Search for the cell housing the specified text and yield its [x, y] center coordinate. 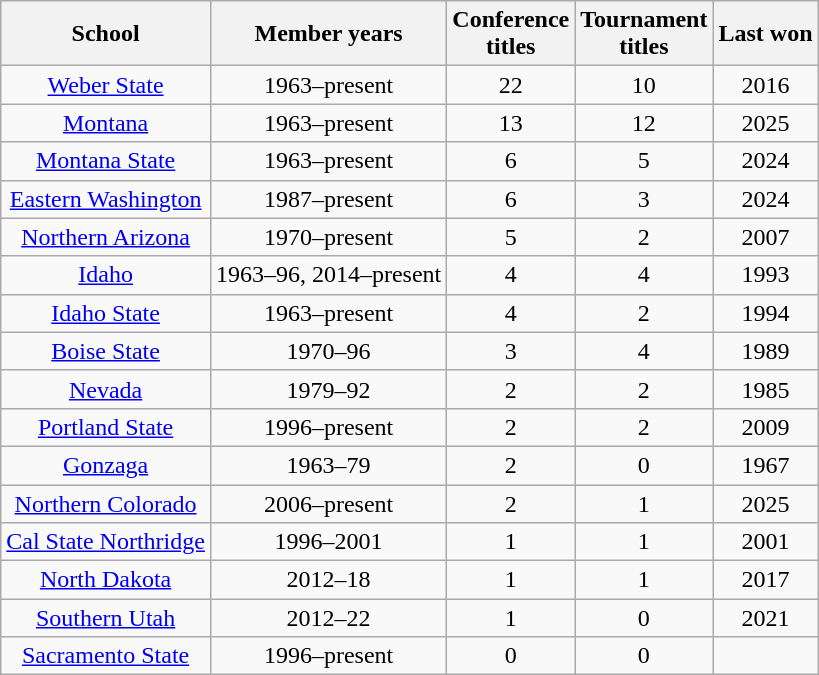
School [106, 34]
12 [644, 123]
13 [511, 123]
2016 [766, 85]
2021 [766, 618]
10 [644, 85]
1987–present [328, 199]
1970–96 [328, 351]
Sacramento State [106, 656]
Montana State [106, 161]
Last won [766, 34]
Boise State [106, 351]
Portland State [106, 427]
1967 [766, 465]
Idaho [106, 275]
Weber State [106, 85]
North Dakota [106, 580]
Eastern Washington [106, 199]
Conferencetitles [511, 34]
Southern Utah [106, 618]
Montana [106, 123]
Member years [328, 34]
2017 [766, 580]
Nevada [106, 389]
22 [511, 85]
1993 [766, 275]
1985 [766, 389]
Gonzaga [106, 465]
1989 [766, 351]
2001 [766, 542]
1963–79 [328, 465]
1996–2001 [328, 542]
1963–96, 2014–present [328, 275]
2006–present [328, 503]
Tournamenttitles [644, 34]
Northern Colorado [106, 503]
Cal State Northridge [106, 542]
2012–22 [328, 618]
1979–92 [328, 389]
Idaho State [106, 313]
2009 [766, 427]
2007 [766, 237]
1994 [766, 313]
2012–18 [328, 580]
Northern Arizona [106, 237]
1970–present [328, 237]
